Determine the (x, y) coordinate at the center of the cell enclosing the given text.  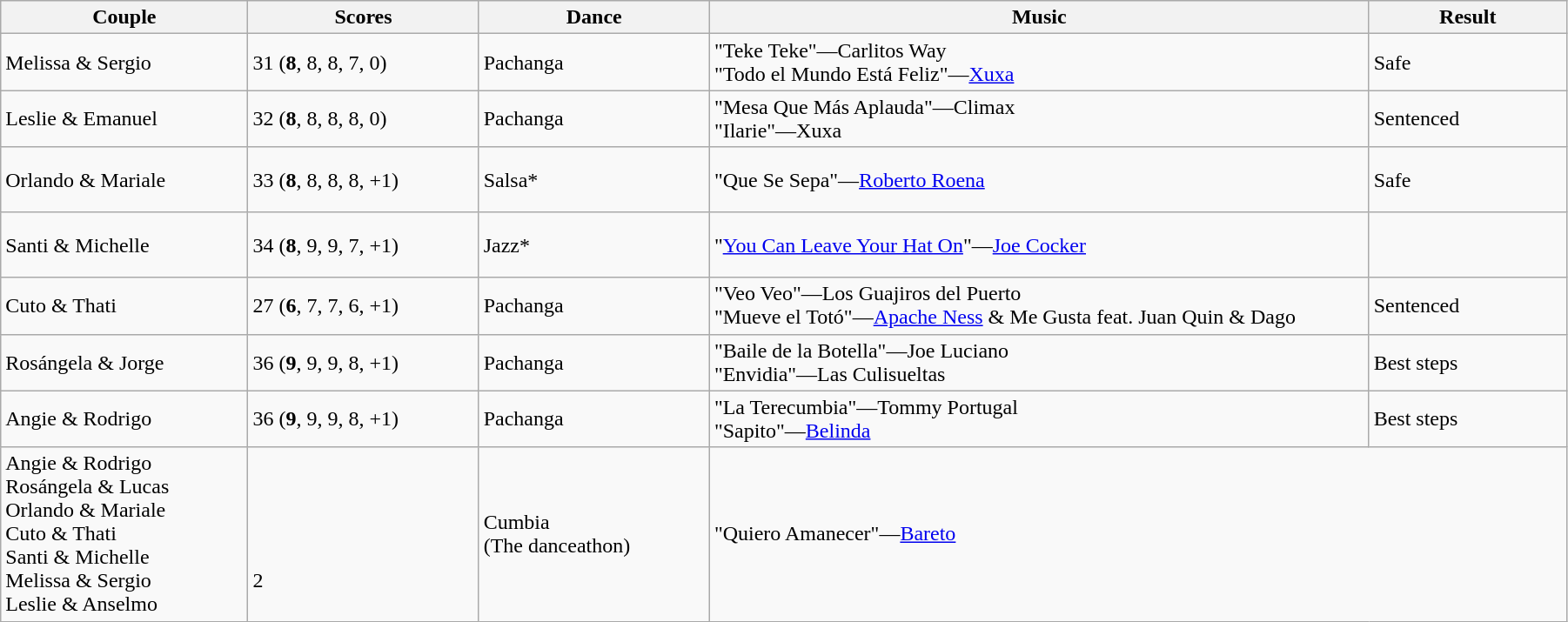
"Quiero Amanecer"—Bareto (1138, 534)
Rosángela & Jorge (124, 362)
Orlando & Mariale (124, 179)
Result (1467, 17)
Scores (364, 17)
Music (1039, 17)
Jazz* (593, 245)
33 (8, 8, 8, 8, +1) (364, 179)
2 (364, 534)
Santi & Michelle (124, 245)
34 (8, 9, 9, 7, +1) (364, 245)
31 (8, 8, 8, 7, 0) (364, 63)
Leslie & Emanuel (124, 118)
Angie & Rodrigo (124, 419)
Dance (593, 17)
"Veo Veo"—Los Guajiros del Puerto"Mueve el Totó"—Apache Ness & Me Gusta feat. Juan Quin & Dago (1039, 306)
Cumbia(The danceathon) (593, 534)
"Que Se Sepa"—Roberto Roena (1039, 179)
"You Can Leave Your Hat On"—Joe Cocker (1039, 245)
32 (8, 8, 8, 8, 0) (364, 118)
Angie & RodrigoRosángela & LucasOrlando & MarialeCuto & ThatiSanti & MichelleMelissa & SergioLeslie & Anselmo (124, 534)
Salsa* (593, 179)
"Baile de la Botella"—Joe Luciano"Envidia"—Las Culisueltas (1039, 362)
27 (6, 7, 7, 6, +1) (364, 306)
Melissa & Sergio (124, 63)
"La Terecumbia"—Tommy Portugal"Sapito"—Belinda (1039, 419)
"Mesa Que Más Aplauda"—Climax"Ilarie"—Xuxa (1039, 118)
Cuto & Thati (124, 306)
Couple (124, 17)
"Teke Teke"—Carlitos Way"Todo el Mundo Está Feliz"—Xuxa (1039, 63)
